Output the (X, Y) coordinate of the center of the cell containing the given text.  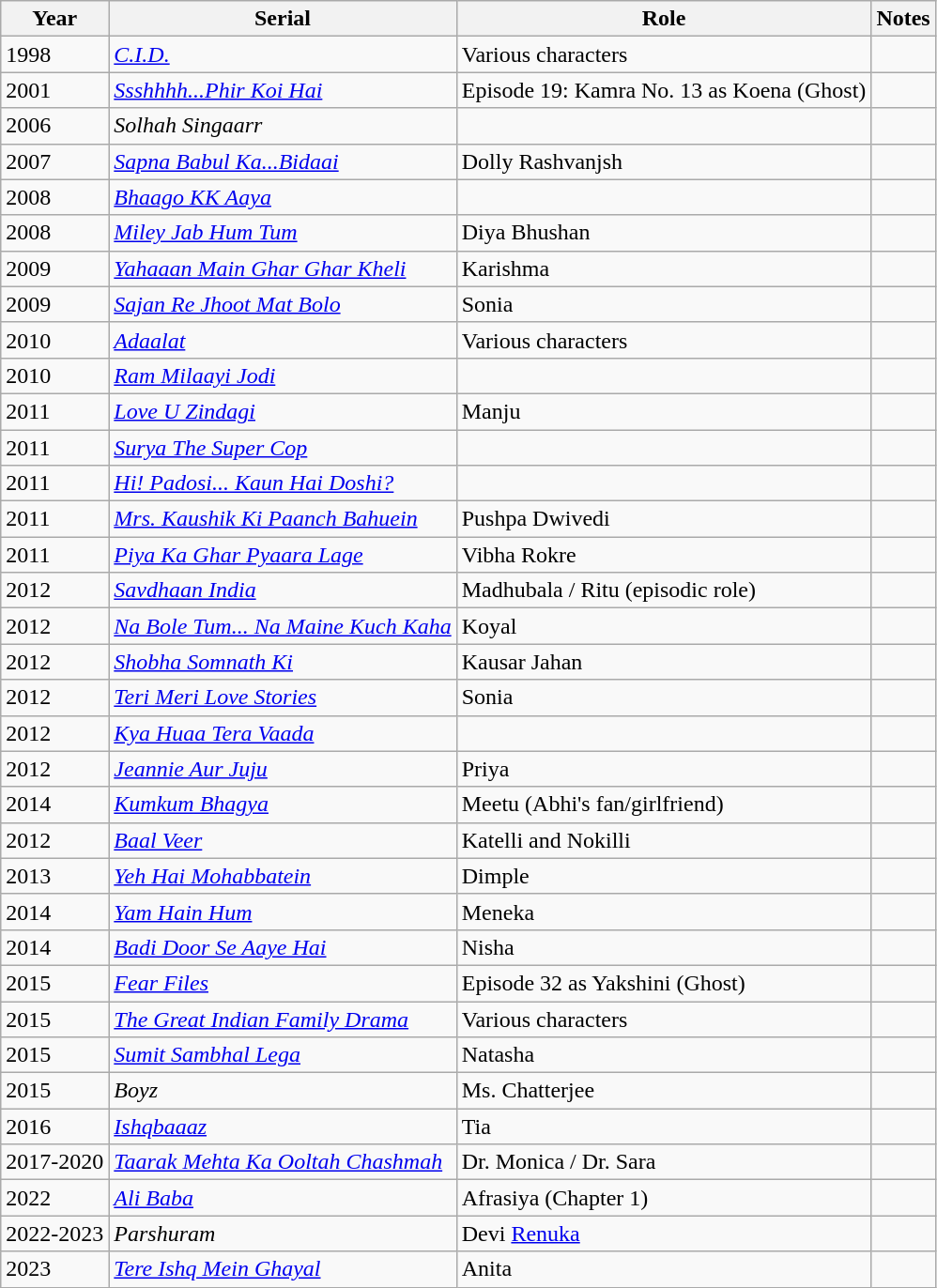
Sumit Sambhal Lega (283, 1055)
Adaalat (283, 340)
Surya The Super Cop (283, 448)
Priya (664, 769)
Notes (903, 19)
Baal Veer (283, 840)
Madhubala / Ritu (episodic role) (664, 590)
The Great Indian Family Drama (283, 1019)
Devi Renuka (664, 1234)
Natasha (664, 1055)
Sajan Re Jhoot Mat Bolo (283, 304)
Na Bole Tum... Na Maine Kuch Kaha (283, 626)
Kya Huaa Tera Vaada (283, 733)
Year (54, 19)
2017-2020 (54, 1162)
Afrasiya (Chapter 1) (664, 1198)
2001 (54, 90)
Meneka (664, 912)
Anita (664, 1269)
2022-2023 (54, 1234)
Serial (283, 19)
Episode 19: Kamra No. 13 as Koena (Ghost) (664, 90)
Parshuram (283, 1234)
Ssshhhh...Phir Koi Hai (283, 90)
Miley Jab Hum Tum (283, 233)
1998 (54, 54)
2006 (54, 126)
Meetu (Abhi's fan/girlfriend) (664, 805)
C.I.D. (283, 54)
Dr. Monica / Dr. Sara (664, 1162)
Bhaago KK Aaya (283, 197)
Ram Milaayi Jodi (283, 376)
Nisha (664, 947)
Ali Baba (283, 1198)
Love U Zindagi (283, 411)
Ms. Chatterjee (664, 1091)
Hi! Padosi... Kaun Hai Doshi? (283, 483)
Dolly Rashvanjsh (664, 161)
Role (664, 19)
Koyal (664, 626)
Manju (664, 411)
Yam Hain Hum (283, 912)
Boyz (283, 1091)
Teri Meri Love Stories (283, 698)
Katelli and Nokilli (664, 840)
Savdhaan India (283, 590)
Tere Ishq Mein Ghayal (283, 1269)
Solhah Singaarr (283, 126)
Dimple (664, 876)
Yahaaan Main Ghar Ghar Kheli (283, 268)
Shobha Somnath Ki (283, 662)
2022 (54, 1198)
Episode 32 as Yakshini (Ghost) (664, 983)
Ishqbaaaz (283, 1127)
Kumkum Bhagya (283, 805)
Jeannie Aur Juju (283, 769)
Yeh Hai Mohabbatein (283, 876)
Karishma (664, 268)
2007 (54, 161)
Badi Door Se Aaye Hai (283, 947)
2013 (54, 876)
Sapna Babul Ka...Bidaai (283, 161)
Tia (664, 1127)
Taarak Mehta Ka Ooltah Chashmah (283, 1162)
Diya Bhushan (664, 233)
2023 (54, 1269)
Pushpa Dwivedi (664, 519)
Fear Files (283, 983)
Mrs. Kaushik Ki Paanch Bahuein (283, 519)
Piya Ka Ghar Pyaara Lage (283, 555)
2016 (54, 1127)
Vibha Rokre (664, 555)
Kausar Jahan (664, 662)
